Find where the given text appears and provide that cell's center as (x, y) coordinate. 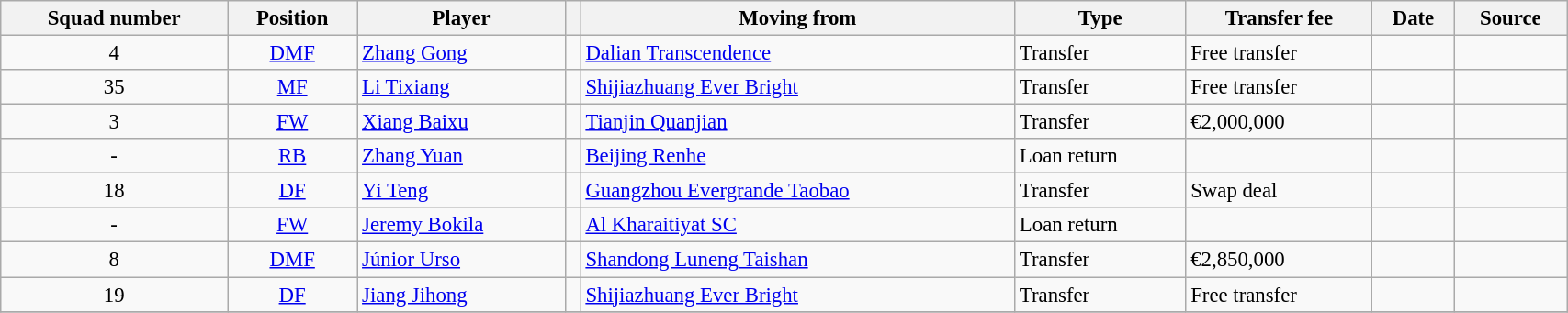
4 (114, 53)
Date (1413, 18)
Source (1510, 18)
Jiang Jihong (461, 295)
18 (114, 191)
3 (114, 122)
8 (114, 260)
Squad number (114, 18)
Type (1100, 18)
MF (292, 87)
Li Tixiang (461, 87)
Position (292, 18)
Dalian Transcendence (797, 53)
Xiang Baixu (461, 122)
Guangzhou Evergrande Taobao (797, 191)
Transfer fee (1279, 18)
Júnior Urso (461, 260)
Al Kharaitiyat SC (797, 225)
€2,000,000 (1279, 122)
35 (114, 87)
Moving from (797, 18)
Zhang Yuan (461, 156)
Yi Teng (461, 191)
Swap deal (1279, 191)
Player (461, 18)
RB (292, 156)
Shandong Luneng Taishan (797, 260)
Jeremy Bokila (461, 225)
€2,850,000 (1279, 260)
19 (114, 295)
Zhang Gong (461, 53)
Tianjin Quanjian (797, 122)
Beijing Renhe (797, 156)
